Detect which cell encompasses the target text, then output its [X, Y] center coordinate. 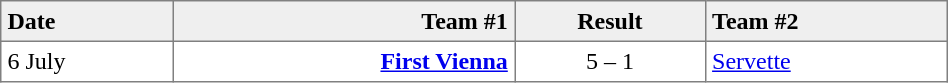
Servette [826, 61]
First Vienna [344, 61]
5 – 1 [610, 61]
Team #1 [344, 21]
Team #2 [826, 21]
Date [88, 21]
6 July [88, 61]
Result [610, 21]
